Scan for the cell matching the given text and deliver its (X, Y) coordinate at center. 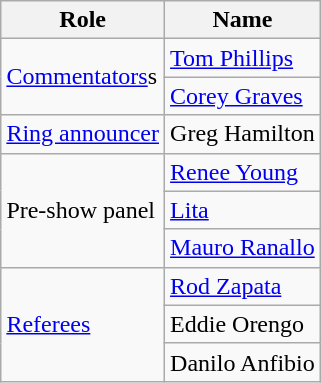
Rod Zapata (243, 286)
Name (243, 20)
Commentatorss (83, 77)
Ring announcer (83, 134)
Tom Phillips (243, 58)
Role (83, 20)
Lita (243, 210)
Pre-show panel (83, 210)
Renee Young (243, 172)
Danilo Anfibio (243, 362)
Mauro Ranallo (243, 248)
Greg Hamilton (243, 134)
Referees (83, 324)
Eddie Orengo (243, 324)
Corey Graves (243, 96)
